Return the [X, Y] coordinate for the center point of the cell that contains the specified text.  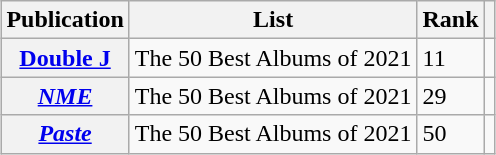
11 [450, 58]
Double J [65, 58]
50 [450, 134]
Paste [65, 134]
List [273, 20]
29 [450, 96]
Publication [65, 20]
Rank [450, 20]
NME [65, 96]
